Identify which cell holds the provided text, then report its (x, y) central coordinate. 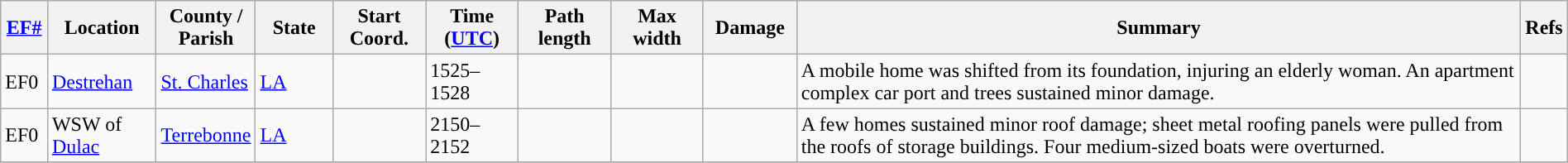
Start Coord. (379, 28)
A mobile home was shifted from its foundation, injuring an elderly woman. An apartment complex car port and trees sustained minor damage. (1158, 81)
Location (102, 28)
Summary (1158, 28)
Max width (657, 28)
Path length (565, 28)
St. Charles (206, 81)
1525–1528 (472, 81)
2150–2152 (472, 136)
Damage (749, 28)
EF# (25, 28)
Terrebonne (206, 136)
WSW of Dulac (102, 136)
Time (UTC) (472, 28)
County / Parish (206, 28)
State (294, 28)
Refs (1545, 28)
Destrehan (102, 81)
